Capture the cell that displays the provided text and extract its (x, y) central coordinate. 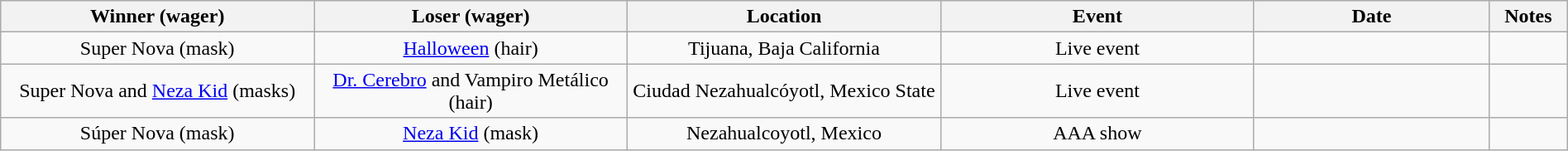
Nezahualcoyotl, Mexico (784, 134)
Winner (wager) (157, 17)
Neza Kid (mask) (471, 134)
AAA show (1097, 134)
Super Nova (mask) (157, 48)
Notes (1528, 17)
Loser (wager) (471, 17)
Súper Nova (mask) (157, 134)
Location (784, 17)
Ciudad Nezahualcóyotl, Mexico State (784, 91)
Halloween (hair) (471, 48)
Date (1371, 17)
Super Nova and Neza Kid (masks) (157, 91)
Event (1097, 17)
Dr. Cerebro and Vampiro Metálico (hair) (471, 91)
Tijuana, Baja California (784, 48)
